Return (x, y) of the center of cell containing provided text 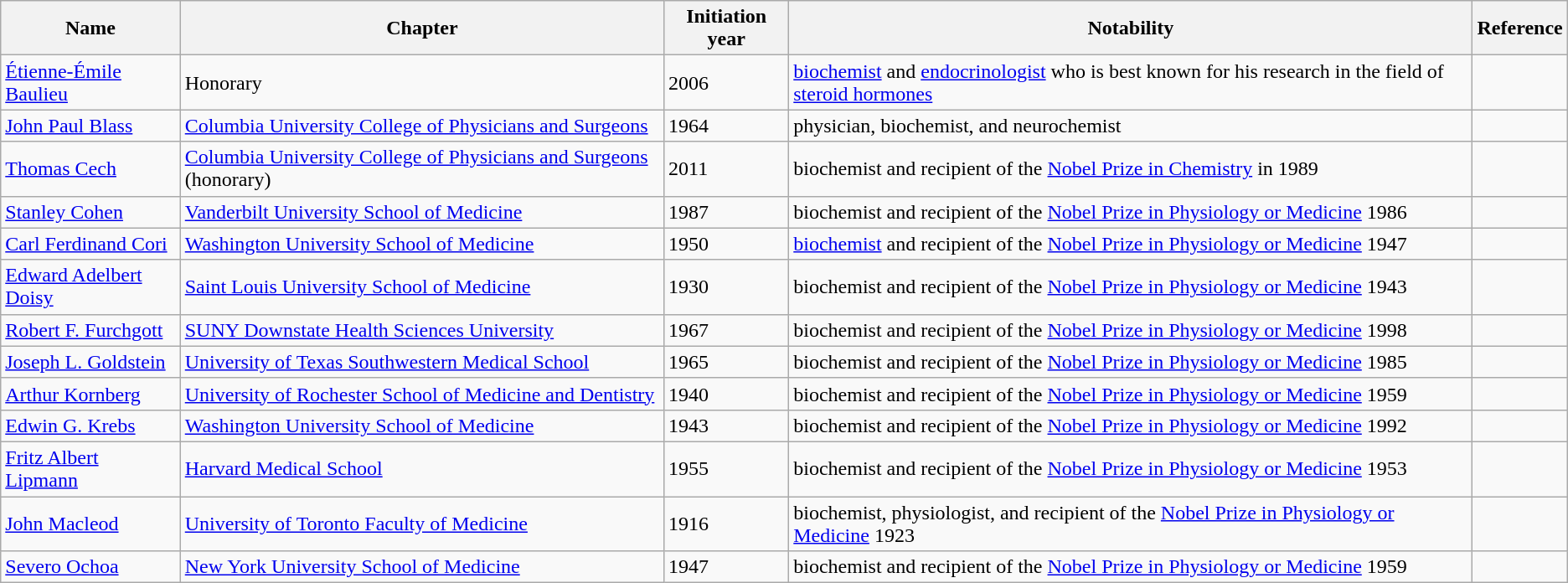
biochemist and recipient of the Nobel Prize in Physiology or Medicine 1986 (1131, 212)
Saint Louis University School of Medicine (422, 286)
physician, biochemist, and neurochemist (1131, 126)
John Paul Blass (90, 126)
1967 (727, 330)
1947 (727, 567)
Columbia University College of Physicians and Surgeons (honorary) (422, 169)
1916 (727, 523)
University of Texas Southwestern Medical School (422, 362)
Edwin G. Krebs (90, 426)
Fritz Albert Lipmann (90, 469)
John Macleod (90, 523)
Joseph L. Goldstein (90, 362)
Carl Ferdinand Cori (90, 244)
biochemist and recipient of the Nobel Prize in Physiology or Medicine 1992 (1131, 426)
Étienne-Émile Baulieu (90, 82)
1930 (727, 286)
Columbia University College of Physicians and Surgeons (422, 126)
Stanley Cohen (90, 212)
Notability (1131, 28)
Vanderbilt University School of Medicine (422, 212)
Edward Adelbert Doisy (90, 286)
Name (90, 28)
biochemist and recipient of the Nobel Prize in Physiology or Medicine 1985 (1131, 362)
Initiation year (727, 28)
1943 (727, 426)
1955 (727, 469)
Honorary (422, 82)
New York University School of Medicine (422, 567)
2011 (727, 169)
Thomas Cech (90, 169)
biochemist and recipient of the Nobel Prize in Physiology or Medicine 1998 (1131, 330)
biochemist and recipient of the Nobel Prize in Physiology or Medicine 1947 (1131, 244)
biochemist and recipient of the Nobel Prize in Physiology or Medicine 1943 (1131, 286)
1964 (727, 126)
1940 (727, 394)
Chapter (422, 28)
biochemist and recipient of the Nobel Prize in Chemistry in 1989 (1131, 169)
University of Rochester School of Medicine and Dentistry (422, 394)
Robert F. Furchgott (90, 330)
Reference (1519, 28)
Harvard Medical School (422, 469)
biochemist, physiologist, and recipient of the Nobel Prize in Physiology or Medicine 1923 (1131, 523)
biochemist and endocrinologist who is best known for his research in the field of steroid hormones (1131, 82)
Severo Ochoa (90, 567)
SUNY Downstate Health Sciences University (422, 330)
1987 (727, 212)
1965 (727, 362)
biochemist and recipient of the Nobel Prize in Physiology or Medicine 1953 (1131, 469)
2006 (727, 82)
University of Toronto Faculty of Medicine (422, 523)
Arthur Kornberg (90, 394)
1950 (727, 244)
